For the text-containing cell, return its midpoint in (X, Y) coordinate format. 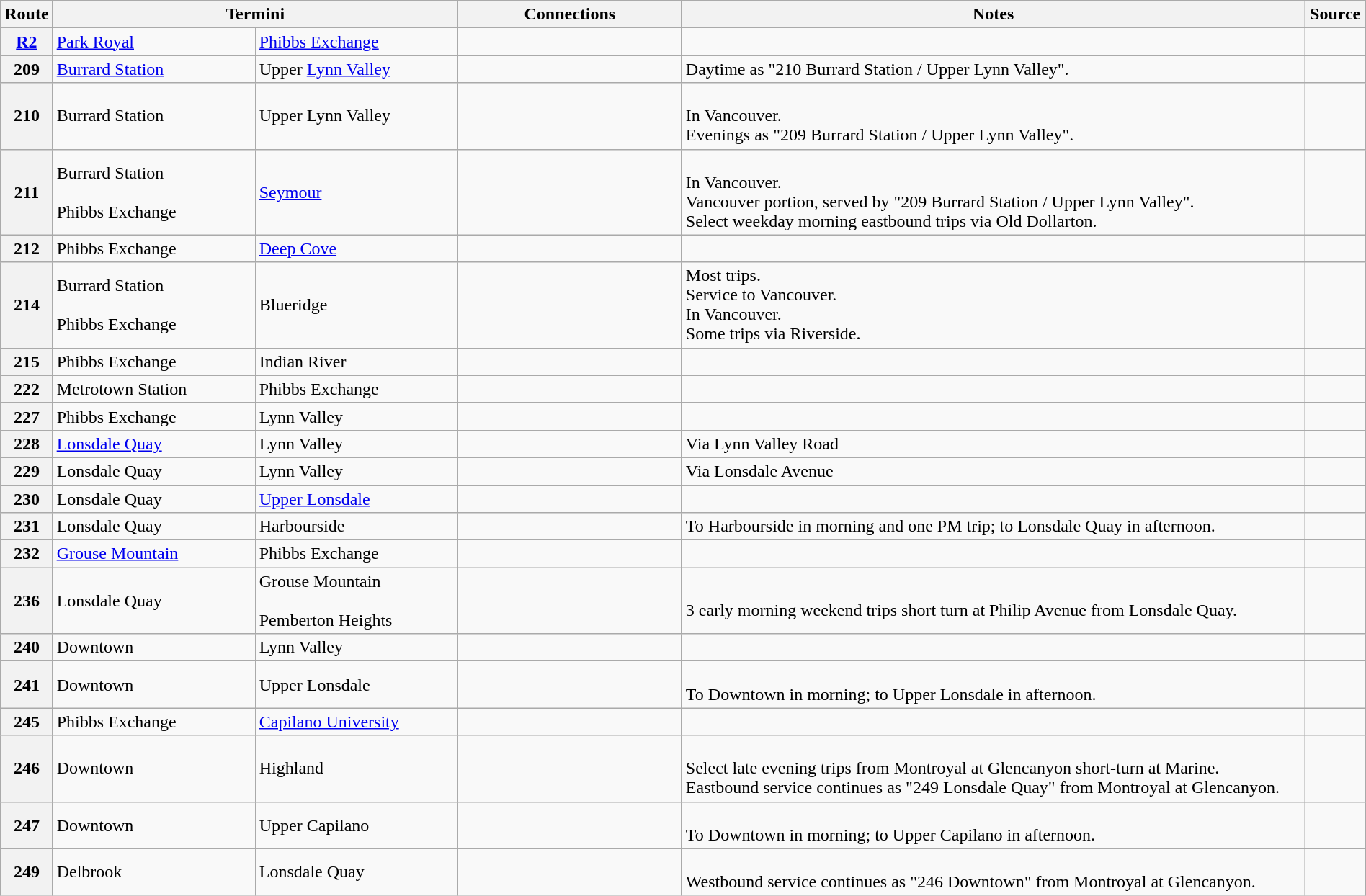
To Downtown in morning; to Upper Capilano in afternoon. (993, 825)
Indian River (356, 362)
Grouse MountainPemberton Heights (356, 601)
212 (27, 248)
245 (27, 722)
Delbrook (154, 872)
Harbourside (356, 527)
Westbound service continues as "246 Downtown" from Montroyal at Glencanyon. (993, 872)
229 (27, 471)
231 (27, 527)
Park Royal (154, 42)
Capilano University (356, 722)
Route (27, 14)
Deep Cove (356, 248)
240 (27, 648)
Most trips. Service to Vancouver. In Vancouver.Some trips via Riverside. (993, 305)
227 (27, 416)
247 (27, 825)
In Vancouver. Vancouver portion, served by "209 Burrard Station / Upper Lynn Valley".Select weekday morning eastbound trips via Old Dollarton. (993, 192)
249 (27, 872)
Notes (993, 14)
214 (27, 305)
Highland (356, 769)
215 (27, 362)
232 (27, 554)
230 (27, 499)
211 (27, 192)
Daytime as "210 Burrard Station / Upper Lynn Valley". (993, 69)
241 (27, 684)
Connections (569, 14)
Seymour (356, 192)
Via Lonsdale Avenue (993, 471)
236 (27, 601)
222 (27, 389)
3 early morning weekend trips short turn at Philip Avenue from Lonsdale Quay. (993, 601)
Blueridge (356, 305)
209 (27, 69)
228 (27, 444)
R2 (27, 42)
Source (1335, 14)
Via Lynn Valley Road (993, 444)
To Downtown in morning; to Upper Lonsdale in afternoon. (993, 684)
To Harbourside in morning and one PM trip; to Lonsdale Quay in afternoon. (993, 527)
Metrotown Station (154, 389)
Upper Capilano (356, 825)
Grouse Mountain (154, 554)
In Vancouver. Evenings as "209 Burrard Station / Upper Lynn Valley". (993, 116)
246 (27, 769)
210 (27, 116)
Termini (255, 14)
